Find where the given text appears and provide that cell's center as [X, Y] coordinate. 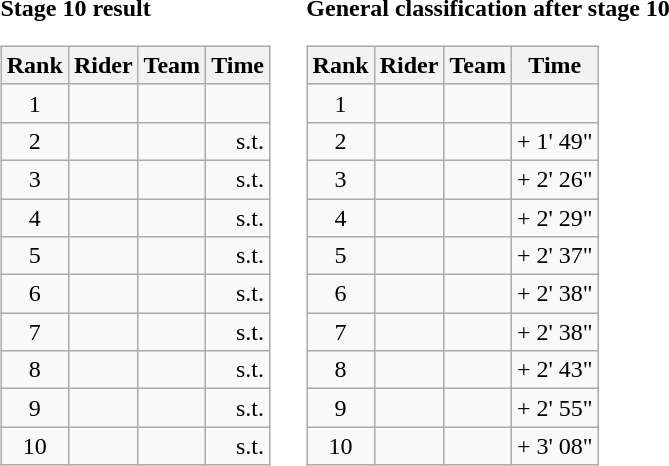
+ 2' 29" [554, 217]
+ 2' 26" [554, 179]
+ 2' 37" [554, 256]
+ 3' 08" [554, 446]
+ 1' 49" [554, 141]
+ 2' 55" [554, 408]
+ 2' 43" [554, 370]
